Scan for the cell matching the given text and deliver its (x, y) coordinate at center. 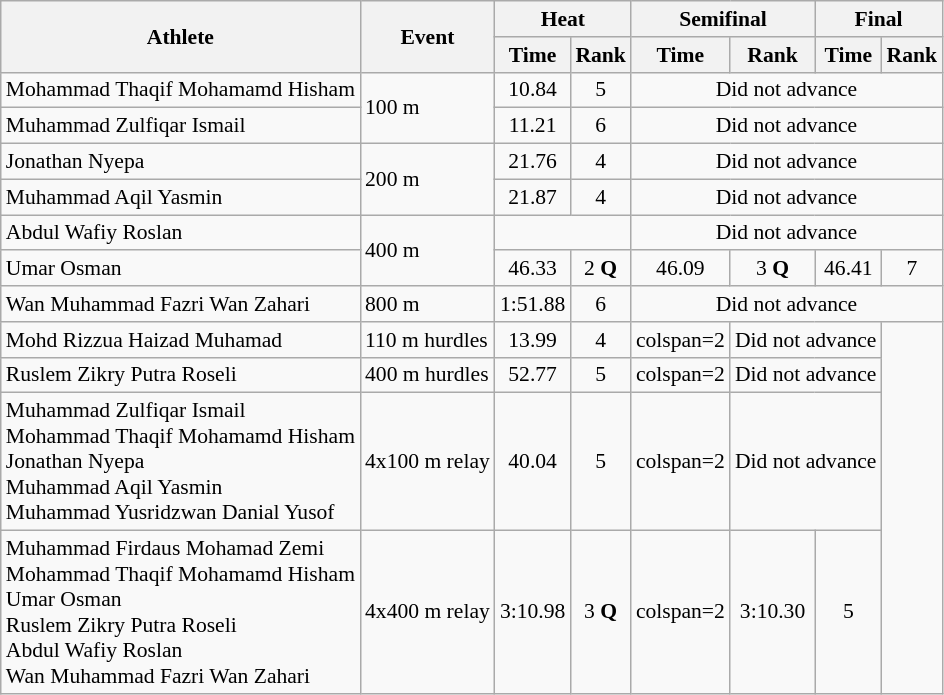
Final (878, 19)
Muhammad Zulfiqar Ismail (180, 126)
2 Q (600, 269)
3:10.30 (772, 612)
13.99 (532, 340)
46.33 (532, 269)
10.84 (532, 90)
7 (912, 269)
21.76 (532, 162)
Athlete (180, 36)
52.77 (532, 375)
1:51.88 (532, 304)
400 m hurdles (428, 375)
Muhammad Firdaus Mohamad ZemiMohammad Thaqif Mohamamd HishamUmar OsmanRuslem Zikry Putra RoseliAbdul Wafiy RoslanWan Muhammad Fazri Wan Zahari (180, 612)
Wan Muhammad Fazri Wan Zahari (180, 304)
110 m hurdles (428, 340)
Jonathan Nyepa (180, 162)
46.41 (848, 269)
4x400 m relay (428, 612)
Muhammad Zulfiqar IsmailMohammad Thaqif Mohamamd HishamJonathan NyepaMuhammad Aqil YasminMuhammad Yusridzwan Danial Yusof (180, 462)
200 m (428, 180)
4x100 m relay (428, 462)
Abdul Wafiy Roslan (180, 233)
3:10.98 (532, 612)
Muhammad Aqil Yasmin (180, 197)
Ruslem Zikry Putra Roseli (180, 375)
100 m (428, 108)
21.87 (532, 197)
800 m (428, 304)
40.04 (532, 462)
Semifinal (723, 19)
Heat (563, 19)
11.21 (532, 126)
Umar Osman (180, 269)
Event (428, 36)
Mohammad Thaqif Mohamamd Hisham (180, 90)
400 m (428, 250)
46.09 (680, 269)
Mohd Rizzua Haizad Muhamad (180, 340)
